Provide the (x, y) coordinate of the cell's center where the given text is located.  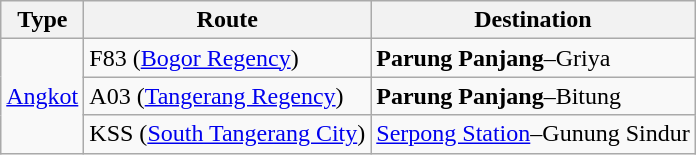
Parung Panjang–Bitung (533, 96)
Type (42, 20)
F83 (Bogor Regency) (228, 58)
Angkot (42, 96)
Parung Panjang–Griya (533, 58)
A03 (Tangerang Regency) (228, 96)
Route (228, 20)
Serpong Station–Gunung Sindur (533, 134)
KSS (South Tangerang City) (228, 134)
Destination (533, 20)
